Scan for the cell matching the given text and deliver its [X, Y] coordinate at center. 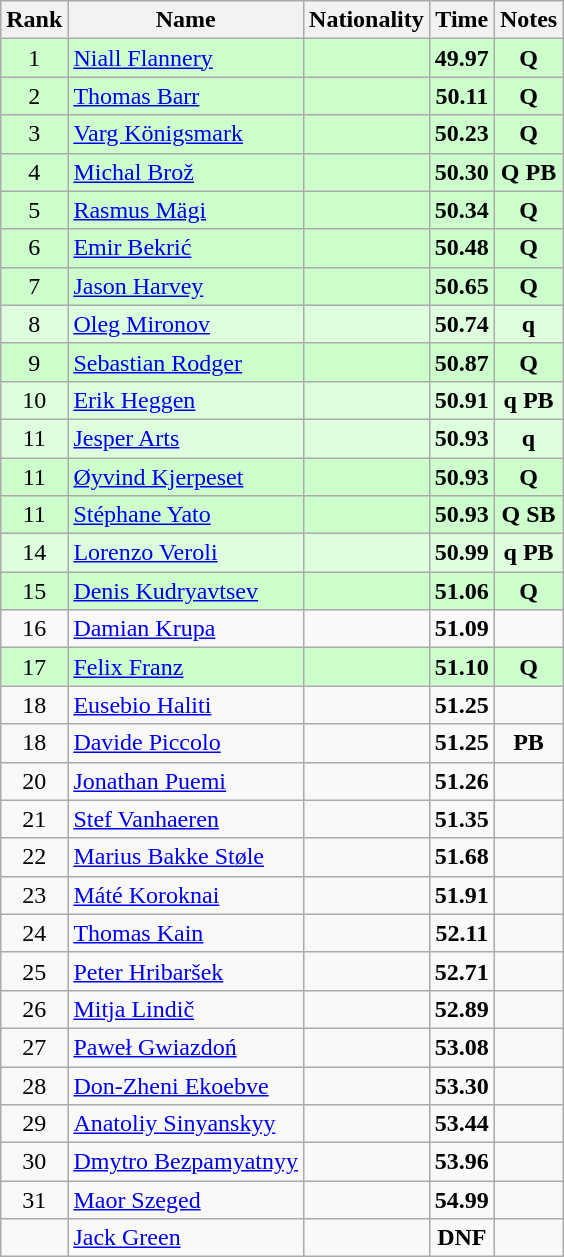
50.74 [462, 324]
51.10 [462, 667]
52.71 [462, 971]
8 [34, 324]
50.91 [462, 400]
9 [34, 362]
54.99 [462, 1200]
20 [34, 781]
49.97 [462, 58]
22 [34, 857]
53.44 [462, 1124]
50.23 [462, 134]
Davide Piccolo [186, 743]
Oleg Mironov [186, 324]
51.09 [462, 629]
Máté Koroknai [186, 895]
Erik Heggen [186, 400]
31 [34, 1200]
Notes [528, 20]
16 [34, 629]
DNF [462, 1238]
Michal Brož [186, 172]
26 [34, 1009]
Damian Krupa [186, 629]
Niall Flannery [186, 58]
Anatoliy Sinyanskyy [186, 1124]
Marius Bakke Støle [186, 857]
51.91 [462, 895]
51.26 [462, 781]
Denis Kudryavtsev [186, 591]
28 [34, 1085]
50.34 [462, 210]
50.30 [462, 172]
30 [34, 1162]
Øyvind Kjerpeset [186, 477]
Stéphane Yato [186, 515]
Jesper Arts [186, 438]
50.11 [462, 96]
Rank [34, 20]
52.89 [462, 1009]
Time [462, 20]
Dmytro Bezpamyatnyy [186, 1162]
Rasmus Mägi [186, 210]
27 [34, 1047]
Jason Harvey [186, 286]
Peter Hribaršek [186, 971]
17 [34, 667]
Nationality [367, 20]
51.06 [462, 591]
3 [34, 134]
Felix Franz [186, 667]
29 [34, 1124]
Lorenzo Veroli [186, 553]
Name [186, 20]
Q SB [528, 515]
Sebastian Rodger [186, 362]
Paweł Gwiazdoń [186, 1047]
5 [34, 210]
50.48 [462, 248]
53.08 [462, 1047]
7 [34, 286]
51.35 [462, 819]
Don-Zheni Ekoebve [186, 1085]
Thomas Barr [186, 96]
Eusebio Haliti [186, 705]
23 [34, 895]
6 [34, 248]
1 [34, 58]
Q PB [528, 172]
4 [34, 172]
51.68 [462, 857]
PB [528, 743]
10 [34, 400]
Jonathan Puemi [186, 781]
52.11 [462, 933]
Maor Szeged [186, 1200]
53.96 [462, 1162]
15 [34, 591]
2 [34, 96]
53.30 [462, 1085]
Jack Green [186, 1238]
Thomas Kain [186, 933]
Emir Bekrić [186, 248]
50.99 [462, 553]
24 [34, 933]
50.65 [462, 286]
Stef Vanhaeren [186, 819]
50.87 [462, 362]
21 [34, 819]
14 [34, 553]
Varg Königsmark [186, 134]
25 [34, 971]
Mitja Lindič [186, 1009]
